Identify which cell holds the provided text, then report its [x, y] central coordinate. 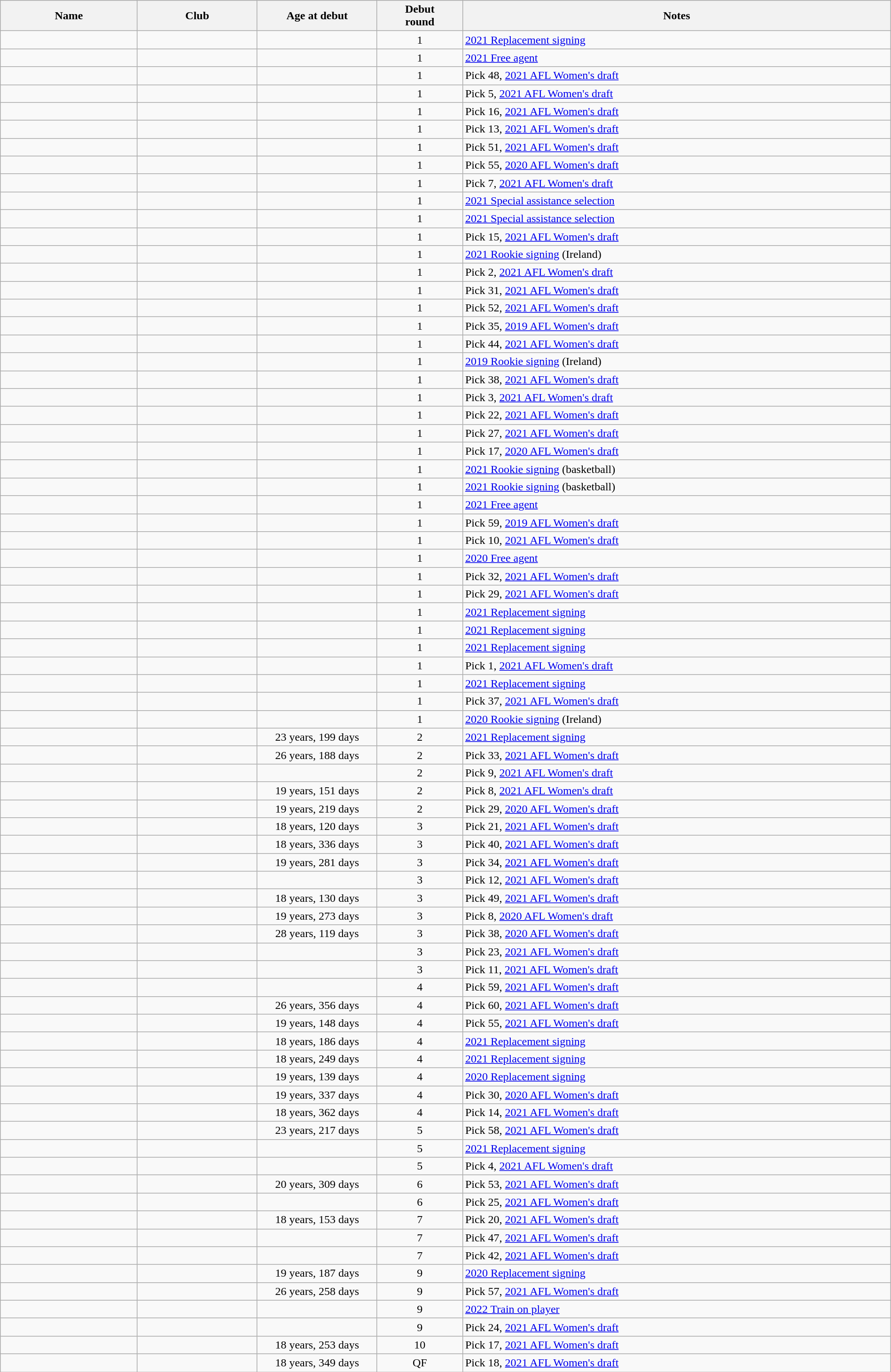
26 years, 188 days [317, 755]
26 years, 356 days [317, 1005]
Pick 55, 2020 AFL Women's draft [677, 165]
19 years, 148 days [317, 1023]
20 years, 309 days [317, 1184]
Pick 30, 2020 AFL Women's draft [677, 1095]
Pick 59, 2019 AFL Women's draft [677, 523]
Pick 58, 2021 AFL Women's draft [677, 1131]
Pick 10, 2021 AFL Women's draft [677, 541]
Pick 17, 2021 AFL Women's draft [677, 1345]
19 years, 151 days [317, 791]
Club [197, 16]
18 years, 249 days [317, 1059]
2021 Rookie signing (Ireland) [677, 255]
Pick 38, 2021 AFL Women's draft [677, 380]
23 years, 217 days [317, 1131]
Pick 27, 2021 AFL Women's draft [677, 433]
Pick 37, 2021 AFL Women's draft [677, 701]
18 years, 186 days [317, 1041]
10 [420, 1345]
Pick 14, 2021 AFL Women's draft [677, 1113]
Pick 9, 2021 AFL Women's draft [677, 773]
Pick 24, 2021 AFL Women's draft [677, 1327]
19 years, 219 days [317, 808]
Age at debut [317, 16]
Pick 35, 2019 AFL Women's draft [677, 326]
Pick 18, 2021 AFL Women's draft [677, 1363]
19 years, 139 days [317, 1077]
Pick 5, 2021 AFL Women's draft [677, 93]
18 years, 349 days [317, 1363]
2020 Free agent [677, 558]
2019 Rookie signing (Ireland) [677, 362]
Pick 42, 2021 AFL Women's draft [677, 1256]
Pick 44, 2021 AFL Women's draft [677, 344]
Notes [677, 16]
Pick 48, 2021 AFL Women's draft [677, 76]
19 years, 187 days [317, 1273]
19 years, 337 days [317, 1095]
18 years, 336 days [317, 845]
Pick 57, 2021 AFL Women's draft [677, 1291]
Pick 29, 2020 AFL Women's draft [677, 808]
Pick 13, 2021 AFL Women's draft [677, 129]
Pick 8, 2021 AFL Women's draft [677, 791]
Pick 31, 2021 AFL Women's draft [677, 290]
Pick 60, 2021 AFL Women's draft [677, 1005]
Pick 32, 2021 AFL Women's draft [677, 576]
Name [69, 16]
Pick 7, 2021 AFL Women's draft [677, 183]
QF [420, 1363]
Pick 40, 2021 AFL Women's draft [677, 845]
18 years, 153 days [317, 1220]
Pick 12, 2021 AFL Women's draft [677, 880]
Pick 3, 2021 AFL Women's draft [677, 397]
2022 Train on player [677, 1309]
Pick 11, 2021 AFL Women's draft [677, 969]
Pick 59, 2021 AFL Women's draft [677, 987]
18 years, 120 days [317, 827]
18 years, 362 days [317, 1113]
2020 Rookie signing (Ireland) [677, 719]
Pick 21, 2021 AFL Women's draft [677, 827]
Pick 38, 2020 AFL Women's draft [677, 934]
26 years, 258 days [317, 1291]
Pick 47, 2021 AFL Women's draft [677, 1238]
Pick 52, 2021 AFL Women's draft [677, 308]
Pick 20, 2021 AFL Women's draft [677, 1220]
Debutround [420, 16]
Pick 25, 2021 AFL Women's draft [677, 1202]
Pick 4, 2021 AFL Women's draft [677, 1166]
18 years, 130 days [317, 898]
Pick 15, 2021 AFL Women's draft [677, 236]
28 years, 119 days [317, 934]
Pick 29, 2021 AFL Women's draft [677, 594]
Pick 34, 2021 AFL Women's draft [677, 862]
Pick 8, 2020 AFL Women's draft [677, 916]
Pick 2, 2021 AFL Women's draft [677, 272]
Pick 33, 2021 AFL Women's draft [677, 755]
Pick 55, 2021 AFL Women's draft [677, 1023]
18 years, 253 days [317, 1345]
23 years, 199 days [317, 737]
19 years, 281 days [317, 862]
Pick 49, 2021 AFL Women's draft [677, 898]
Pick 51, 2021 AFL Women's draft [677, 147]
Pick 23, 2021 AFL Women's draft [677, 952]
Pick 16, 2021 AFL Women's draft [677, 111]
Pick 1, 2021 AFL Women's draft [677, 666]
Pick 22, 2021 AFL Women's draft [677, 415]
Pick 53, 2021 AFL Women's draft [677, 1184]
Pick 17, 2020 AFL Women's draft [677, 451]
19 years, 273 days [317, 916]
